Capture the cell that displays the provided text and extract its [X, Y] central coordinate. 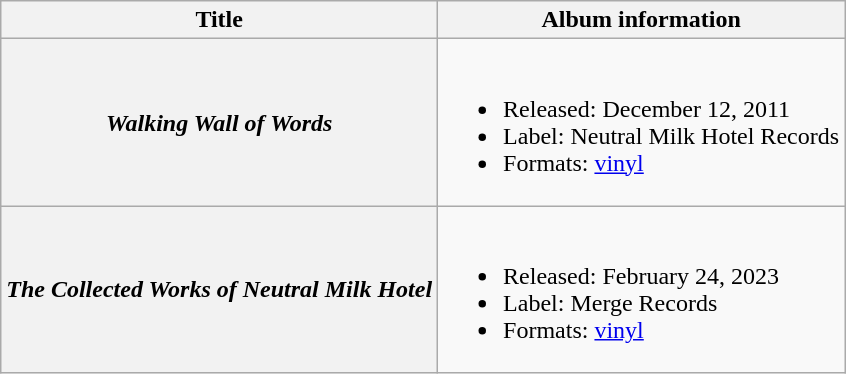
Title [220, 20]
Released: December 12, 2011Label: Neutral Milk Hotel RecordsFormats: vinyl [642, 122]
Released: February 24, 2023Label: Merge RecordsFormats: vinyl [642, 290]
Album information [642, 20]
Walking Wall of Words [220, 122]
The Collected Works of Neutral Milk Hotel [220, 290]
